Detect which cell encompasses the target text, then output its (x, y) center coordinate. 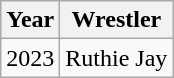
Wrestler (116, 20)
Ruthie Jay (116, 58)
Year (30, 20)
2023 (30, 58)
